Find where the given text appears and provide that cell's center as (x, y) coordinate. 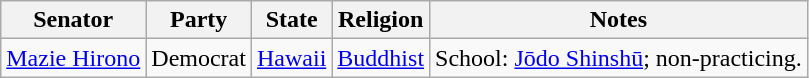
Senator (74, 20)
Mazie Hirono (74, 58)
Religion (381, 20)
Notes (619, 20)
Democrat (199, 58)
Buddhist (381, 58)
Party (199, 20)
School: Jōdo Shinshū; non-practicing. (619, 58)
Hawaii (291, 58)
State (291, 20)
